From the cell containing the given text, extract its center point as (x, y) coordinate. 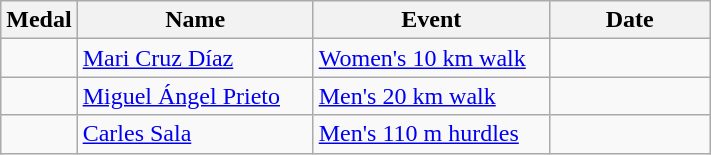
Medal (39, 20)
Carles Sala (195, 134)
Miguel Ángel Prieto (195, 96)
Women's 10 km walk (431, 58)
Name (195, 20)
Date (630, 20)
Men's 110 m hurdles (431, 134)
Men's 20 km walk (431, 96)
Event (431, 20)
Mari Cruz Díaz (195, 58)
